Search for the cell housing the specified text and yield its [X, Y] center coordinate. 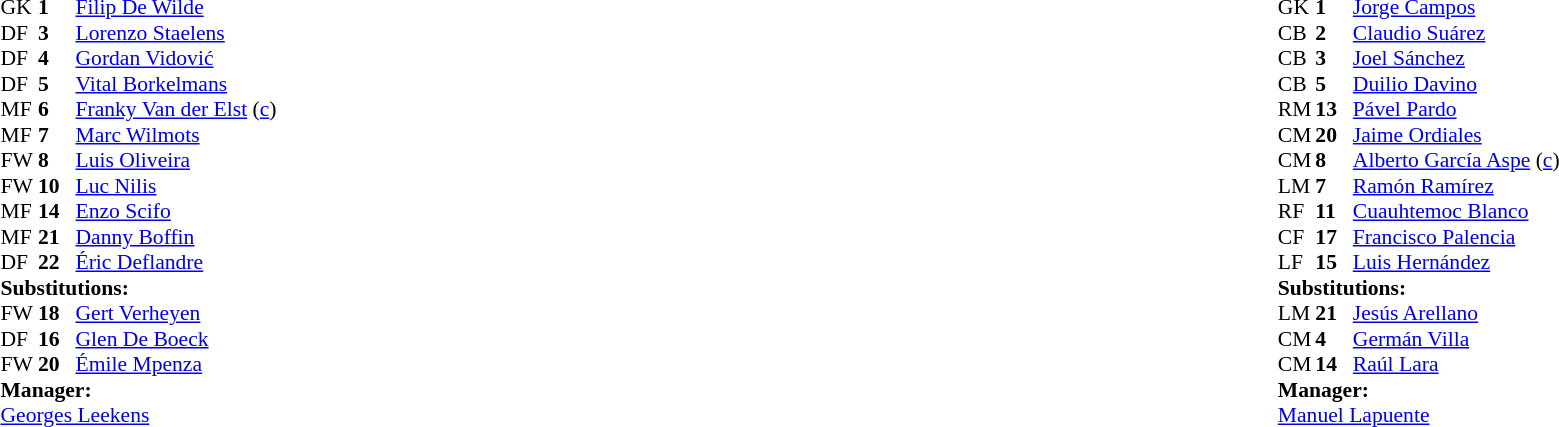
RM [1297, 109]
Luc Nilis [176, 186]
17 [1334, 237]
Enzo Scifo [176, 211]
6 [57, 109]
Manager: [138, 390]
Gordan Vidović [176, 59]
Franky Van der Elst (c) [176, 109]
Émile Mpenza [176, 365]
13 [1334, 109]
2 [1334, 33]
Éric Deflandre [176, 263]
15 [1334, 263]
Vital Borkelmans [176, 84]
22 [57, 263]
16 [57, 339]
Luis Oliveira [176, 161]
11 [1334, 211]
18 [57, 313]
Gert Verheyen [176, 313]
Glen De Boeck [176, 339]
10 [57, 186]
RF [1297, 211]
CF [1297, 237]
Lorenzo Staelens [176, 33]
Danny Boffin [176, 237]
Substitutions: [138, 288]
Marc Wilmots [176, 135]
LF [1297, 263]
